Return the [x, y] coordinate for the center point of the cell that contains the specified text.  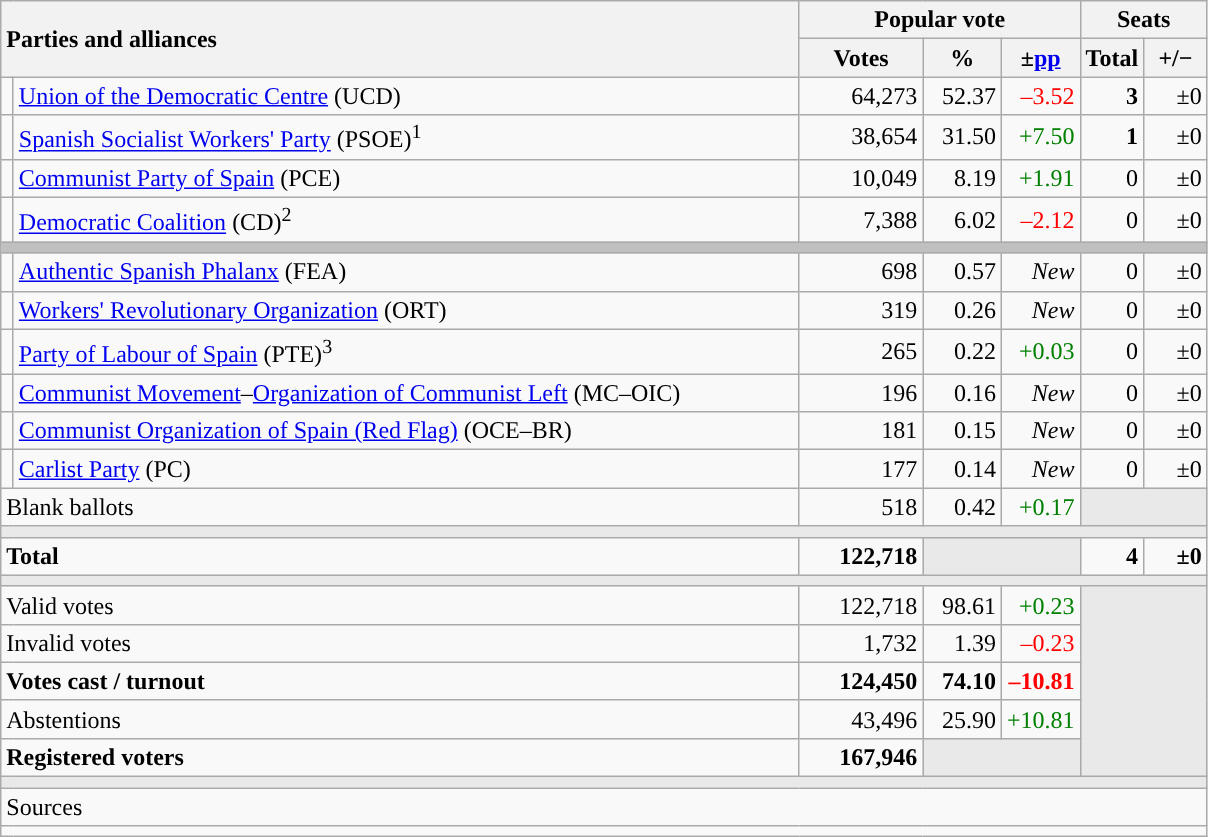
38,654 [861, 138]
Union of the Democratic Centre (UCD) [406, 96]
0.15 [962, 431]
25.90 [962, 719]
Carlist Party (PC) [406, 469]
Democratic Coalition (CD)2 [406, 220]
Blank ballots [400, 507]
Sources [604, 807]
Popular vote [940, 20]
31.50 [962, 138]
Communist Movement–Organization of Communist Left (MC–OIC) [406, 393]
74.10 [962, 681]
% [962, 58]
1.39 [962, 643]
Authentic Spanish Phalanx (FEA) [406, 272]
Spanish Socialist Workers' Party (PSOE)1 [406, 138]
43,496 [861, 719]
Registered voters [400, 758]
±pp [1040, 58]
3 [1112, 96]
181 [861, 431]
319 [861, 310]
+0.23 [1040, 605]
Valid votes [400, 605]
177 [861, 469]
Workers' Revolutionary Organization (ORT) [406, 310]
0.14 [962, 469]
6.02 [962, 220]
196 [861, 393]
10,049 [861, 178]
+0.03 [1040, 352]
Invalid votes [400, 643]
518 [861, 507]
–2.12 [1040, 220]
1 [1112, 138]
0.57 [962, 272]
+1.91 [1040, 178]
0.26 [962, 310]
167,946 [861, 758]
52.37 [962, 96]
0.42 [962, 507]
Parties and alliances [400, 39]
Abstentions [400, 719]
+10.81 [1040, 719]
0.22 [962, 352]
Communist Party of Spain (PCE) [406, 178]
Seats [1144, 20]
Party of Labour of Spain (PTE)3 [406, 352]
Votes cast / turnout [400, 681]
–3.52 [1040, 96]
265 [861, 352]
7,388 [861, 220]
+0.17 [1040, 507]
Communist Organization of Spain (Red Flag) (OCE–BR) [406, 431]
–10.81 [1040, 681]
–0.23 [1040, 643]
Votes [861, 58]
0.16 [962, 393]
698 [861, 272]
+/− [1176, 58]
64,273 [861, 96]
1,732 [861, 643]
98.61 [962, 605]
4 [1112, 556]
+7.50 [1040, 138]
8.19 [962, 178]
124,450 [861, 681]
